Locate the cell with the specified text and output its [X, Y] center coordinate. 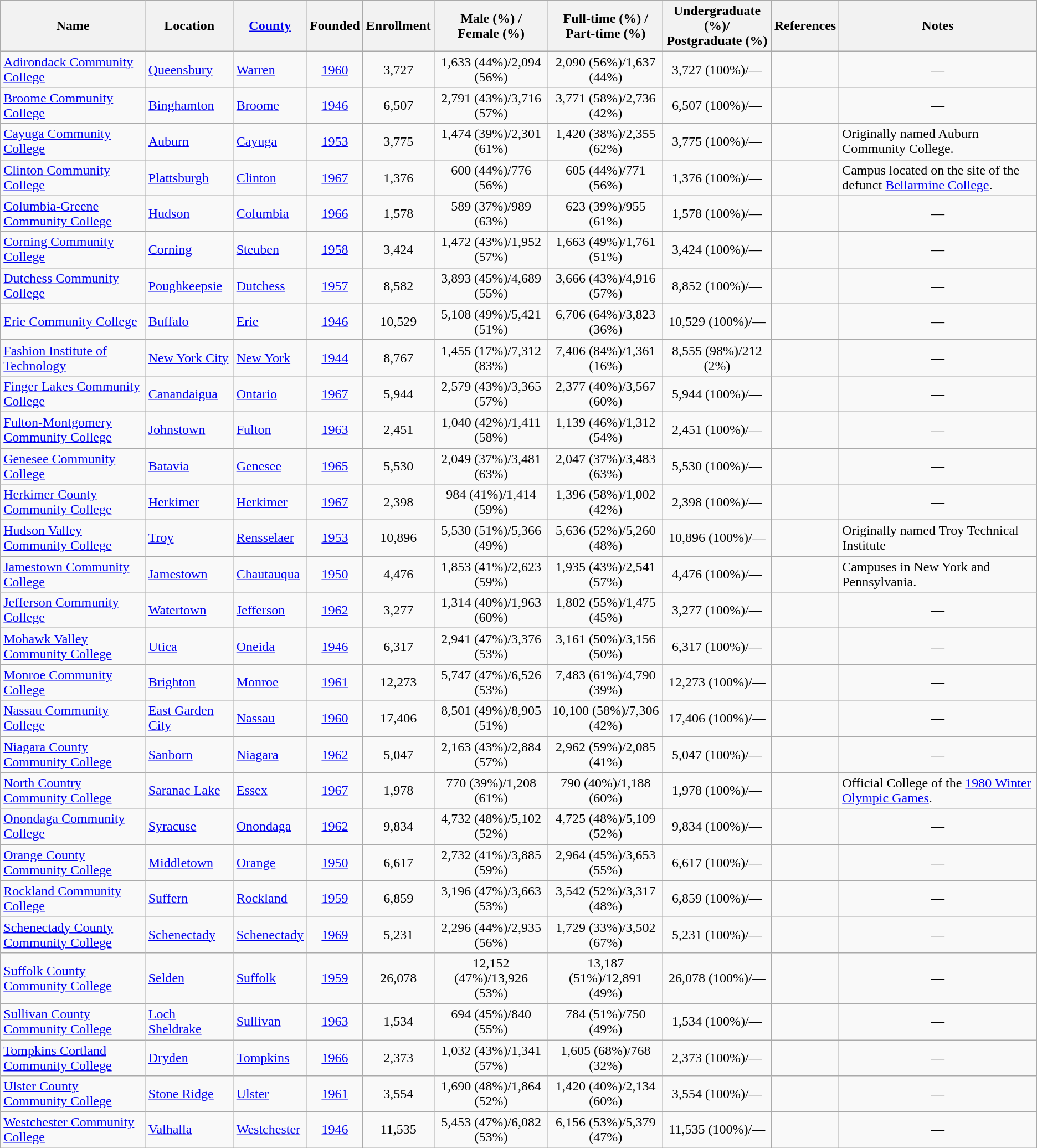
Ulster County Community College [73, 1094]
Undergraduate (%)/Postgraduate (%) [717, 26]
Niagara County Community College [73, 755]
1969 [335, 934]
Dryden [189, 1057]
589 (37%)/989 (63%) [491, 214]
3,277 [398, 611]
5,636 (52%)/5,260 (48%) [606, 539]
3,161 (50%)/3,156 (50%) [606, 646]
1,935 (43%)/2,541 (57%) [606, 574]
1,534 (100%)/— [717, 1022]
5,944 [398, 393]
3,775 (100%)/— [717, 142]
Rockland Community College [73, 899]
Troy [189, 539]
1,853 (41%)/2,623 (59%) [491, 574]
Notes [938, 26]
Hudson [189, 214]
26,078 (100%)/— [717, 978]
11,535 [398, 1130]
Ontario [270, 393]
6,507 (100%)/— [717, 105]
Ulster [270, 1094]
2,964 (45%)/3,653 (55%) [606, 862]
Jefferson Community College [73, 611]
Oneida [270, 646]
1,978 [398, 790]
1,690 (48%)/1,864 (52%) [491, 1094]
Erie [270, 321]
Fulton-Montgomery Community College [73, 430]
Erie Community College [73, 321]
Saranac Lake [189, 790]
Niagara [270, 755]
6,507 [398, 105]
7,483 (61%)/4,790 (39%) [606, 683]
5,530 [398, 465]
Corning [189, 249]
2,451 (100%)/— [717, 430]
5,108 (49%)/5,421 (51%) [491, 321]
4,725 (48%)/5,109 (52%) [606, 827]
Mohawk Valley Community College [73, 646]
Herkimer County Community College [73, 502]
1,420 (40%)/2,134 (60%) [606, 1094]
9,834 (100%)/— [717, 827]
5,047 [398, 755]
Onondaga [270, 827]
Nassau Community College [73, 718]
3,542 (52%)/3,317 (48%) [606, 899]
8,555 (98%)/212 (2%) [717, 358]
Orange County Community College [73, 862]
8,767 [398, 358]
Suffern [189, 899]
Broome [270, 105]
1,032 (43%)/1,341 (57%) [491, 1057]
2,047 (37%)/3,483 (63%) [606, 465]
Jamestown [189, 574]
1,139 (46%)/1,312 (54%) [606, 430]
26,078 [398, 978]
1,472 (43%)/1,952 (57%) [491, 249]
1,455 (17%)/7,312 (83%) [491, 358]
2,163 (43%)/2,884 (57%) [491, 755]
10,896 (100%)/— [717, 539]
Sanborn [189, 755]
2,398 (100%)/— [717, 502]
Valhalla [189, 1130]
Adirondack Community College [73, 70]
Originally named Auburn Community College. [938, 142]
Tompkins [270, 1057]
Suffolk [270, 978]
Clinton [270, 177]
Chautauqua [270, 574]
10,100 (58%)/7,306 (42%) [606, 718]
Brighton [189, 683]
3,727 [398, 70]
Cayuga Community College [73, 142]
1958 [335, 249]
10,529 (100%)/— [717, 321]
Broome Community College [73, 105]
784 (51%)/750 (49%) [606, 1022]
6,617 (100%)/— [717, 862]
1,534 [398, 1022]
3,666 (43%)/4,916 (57%) [606, 286]
8,501 (49%)/8,905 (51%) [491, 718]
Nassau [270, 718]
2,373 (100%)/— [717, 1057]
Essex [270, 790]
3,196 (47%)/3,663 (53%) [491, 899]
Enrollment [398, 26]
Rensselaer [270, 539]
North Country Community College [73, 790]
694 (45%)/840 (55%) [491, 1022]
8,852 (100%)/— [717, 286]
Poughkeepsie [189, 286]
Orange [270, 862]
Rockland [270, 899]
1,978 (100%)/— [717, 790]
1,396 (58%)/1,002 (42%) [606, 502]
1,376 [398, 177]
Steuben [270, 249]
6,617 [398, 862]
4,476 (100%)/— [717, 574]
Warren [270, 70]
3,893 (45%)/4,689 (55%) [491, 286]
Canandaigua [189, 393]
Onondaga Community College [73, 827]
4,732 (48%)/5,102 (52%) [491, 827]
5,453 (47%)/6,082 (53%) [491, 1130]
1944 [335, 358]
New York City [189, 358]
1,420 (38%)/2,355 (62%) [606, 142]
1,633 (44%)/2,094 (56%) [491, 70]
County [270, 26]
Johnstown [189, 430]
Monroe Community College [73, 683]
6,317 (100%)/— [717, 646]
5,530 (100%)/— [717, 465]
Tompkins Cortland Community College [73, 1057]
2,398 [398, 502]
References [805, 26]
Originally named Troy Technical Institute [938, 539]
Columbia-Greene Community College [73, 214]
1,729 (33%)/3,502 (67%) [606, 934]
1,040 (42%)/1,411 (58%) [491, 430]
Suffolk County Community College [73, 978]
Stone Ridge [189, 1094]
1,663 (49%)/1,761 (51%) [606, 249]
3,554 (100%)/— [717, 1094]
5,231 (100%)/— [717, 934]
3,727 (100%)/— [717, 70]
Clinton Community College [73, 177]
605 (44%)/771 (56%) [606, 177]
1965 [335, 465]
2,090 (56%)/1,637 (44%) [606, 70]
Location [189, 26]
Jefferson [270, 611]
Hudson Valley Community College [73, 539]
Fashion Institute of Technology [73, 358]
Auburn [189, 142]
Plattsburgh [189, 177]
Buffalo [189, 321]
Official College of the 1980 Winter Olympic Games. [938, 790]
3,775 [398, 142]
2,296 (44%)/2,935 (56%) [491, 934]
1,605 (68%)/768 (32%) [606, 1057]
Columbia [270, 214]
1,376 (100%)/— [717, 177]
Finger Lakes Community College [73, 393]
1,474 (39%)/2,301 (61%) [491, 142]
Dutchess [270, 286]
Fulton [270, 430]
2,451 [398, 430]
11,535 (100%)/— [717, 1130]
623 (39%)/955 (61%) [606, 214]
Campus located on the site of the defunct Bellarmine College. [938, 177]
Binghamton [189, 105]
3,424 [398, 249]
5,747 (47%)/6,526 (53%) [491, 683]
Dutchess Community College [73, 286]
2,962 (59%)/2,085 (41%) [606, 755]
1,578 [398, 214]
790 (40%)/1,188 (60%) [606, 790]
10,896 [398, 539]
17,406 [398, 718]
Full-time (%) /Part-time (%) [606, 26]
Genesee [270, 465]
Founded [335, 26]
Batavia [189, 465]
Campuses in New York and Pennsylvania. [938, 574]
6,706 (64%)/3,823 (36%) [606, 321]
Schenectady County Community College [73, 934]
5,944 (100%)/— [717, 393]
2,049 (37%)/3,481 (63%) [491, 465]
2,941 (47%)/3,376 (53%) [491, 646]
2,377 (40%)/3,567 (60%) [606, 393]
12,273 (100%)/— [717, 683]
9,834 [398, 827]
3,554 [398, 1094]
5,530 (51%)/5,366 (49%) [491, 539]
Middletown [189, 862]
Sullivan County Community College [73, 1022]
1,578 (100%)/— [717, 214]
6,156 (53%)/5,379 (47%) [606, 1130]
5,047 (100%)/— [717, 755]
600 (44%)/776 (56%) [491, 177]
12,273 [398, 683]
5,231 [398, 934]
3,277 (100%)/— [717, 611]
1,802 (55%)/1,475 (45%) [606, 611]
East Garden City [189, 718]
New York [270, 358]
Jamestown Community College [73, 574]
6,859 (100%)/— [717, 899]
1,314 (40%)/1,963 (60%) [491, 611]
2,791 (43%)/3,716 (57%) [491, 105]
Corning Community College [73, 249]
6,859 [398, 899]
2,579 (43%)/3,365 (57%) [491, 393]
1957 [335, 286]
Genesee Community College [73, 465]
Queensbury [189, 70]
Name [73, 26]
Utica [189, 646]
770 (39%)/1,208 (61%) [491, 790]
Loch Sheldrake [189, 1022]
Male (%) /Female (%) [491, 26]
Westchester [270, 1130]
7,406 (84%)/1,361 (16%) [606, 358]
12,152 (47%)/13,926 (53%) [491, 978]
4,476 [398, 574]
13,187 (51%)/12,891 (49%) [606, 978]
6,317 [398, 646]
3,424 (100%)/— [717, 249]
2,732 (41%)/3,885 (59%) [491, 862]
2,373 [398, 1057]
Westchester Community College [73, 1130]
Syracuse [189, 827]
3,771 (58%)/2,736 (42%) [606, 105]
Watertown [189, 611]
Monroe [270, 683]
Sullivan [270, 1022]
984 (41%)/1,414 (59%) [491, 502]
Cayuga [270, 142]
17,406 (100%)/— [717, 718]
10,529 [398, 321]
8,582 [398, 286]
Selden [189, 978]
